Scan for the cell matching the given text and deliver its [X, Y] coordinate at center. 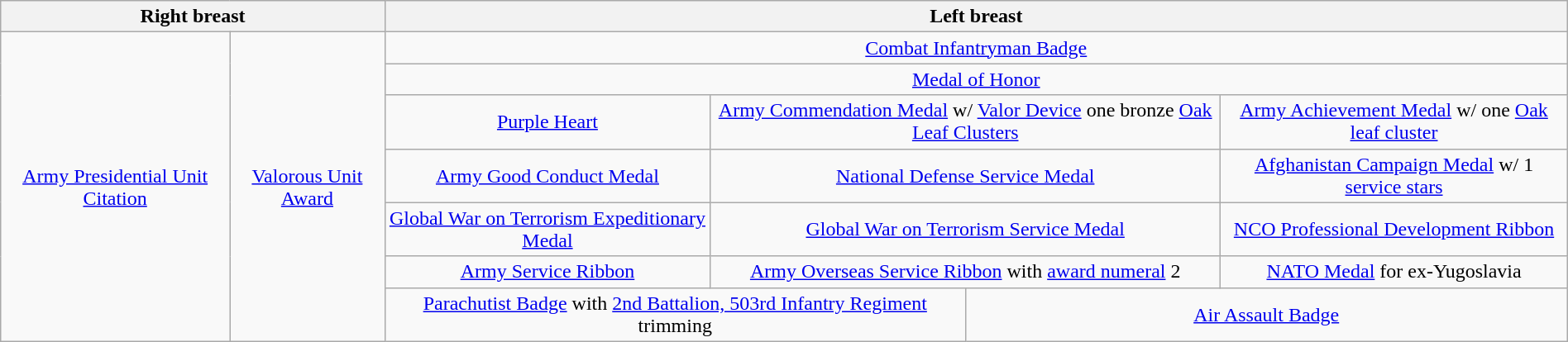
Army Achievement Medal w/ one Oak leaf cluster [1394, 122]
NCO Professional Development Ribbon [1394, 230]
National Defense Service Medal [966, 175]
Army Overseas Service Ribbon with award numeral 2 [966, 272]
Global War on Terrorism Service Medal [966, 230]
Left breast [976, 17]
Army Service Ribbon [547, 272]
Army Good Conduct Medal [547, 175]
NATO Medal for ex-Yugoslavia [1394, 272]
Valorous Unit Award [308, 187]
Army Commendation Medal w/ Valor Device one bronze Oak Leaf Clusters [966, 122]
Combat Infantryman Badge [976, 48]
Medal of Honor [976, 79]
Air Assault Badge [1266, 314]
Parachutist Badge with 2nd Battalion, 503rd Infantry Regiment trimming [675, 314]
Army Presidential Unit Citation [116, 187]
Right breast [194, 17]
Global War on Terrorism Expeditionary Medal [547, 230]
Afghanistan Campaign Medal w/ 1 service stars [1394, 175]
Purple Heart [547, 122]
